Identify which cell holds the provided text, then report its [X, Y] central coordinate. 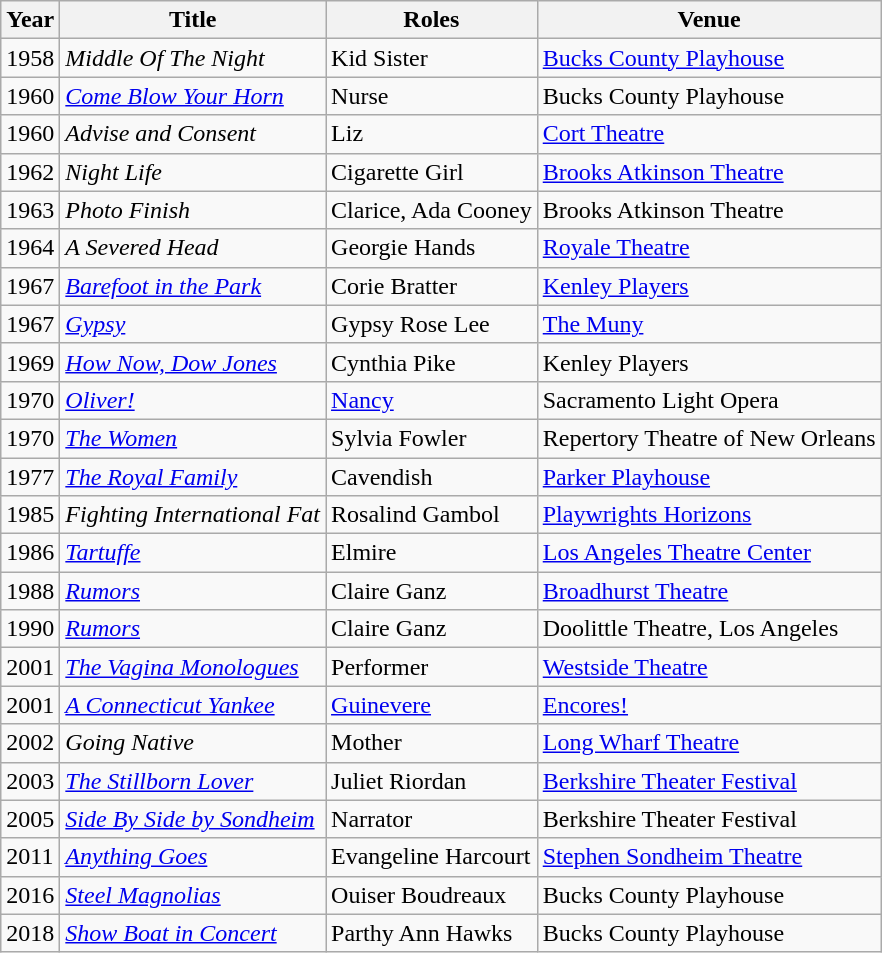
Venue [709, 20]
Fighting International Fat [193, 515]
2003 [30, 781]
Narrator [432, 819]
1985 [30, 515]
Nancy [432, 400]
Performer [432, 667]
Sacramento Light Opera [709, 400]
2011 [30, 857]
Show Boat in Concert [193, 933]
Juliet Riordan [432, 781]
The Muny [709, 324]
Title [193, 20]
1964 [30, 248]
Parthy Ann Hawks [432, 933]
Nurse [432, 96]
The Women [193, 438]
A Severed Head [193, 248]
1969 [30, 362]
Corie Bratter [432, 286]
Repertory Theatre of New Orleans [709, 438]
Steel Magnolias [193, 895]
Clarice, Ada Cooney [432, 210]
Westside Theatre [709, 667]
1963 [30, 210]
1988 [30, 591]
Barefoot in the Park [193, 286]
Anything Goes [193, 857]
1977 [30, 477]
Liz [432, 134]
Kid Sister [432, 58]
Mother [432, 743]
How Now, Dow Jones [193, 362]
Middle Of The Night [193, 58]
The Vagina Monologues [193, 667]
Cigarette Girl [432, 172]
1990 [30, 629]
Sylvia Fowler [432, 438]
Cavendish [432, 477]
2005 [30, 819]
A Connecticut Yankee [193, 705]
Elmire [432, 553]
2016 [30, 895]
Night Life [193, 172]
Evangeline Harcourt [432, 857]
1986 [30, 553]
Photo Finish [193, 210]
Roles [432, 20]
Rosalind Gambol [432, 515]
Come Blow Your Horn [193, 96]
Broadhurst Theatre [709, 591]
Guinevere [432, 705]
Gypsy [193, 324]
Going Native [193, 743]
Gypsy Rose Lee [432, 324]
2018 [30, 933]
1958 [30, 58]
Long Wharf Theatre [709, 743]
Cynthia Pike [432, 362]
Royale Theatre [709, 248]
Georgie Hands [432, 248]
Los Angeles Theatre Center [709, 553]
Year [30, 20]
Stephen Sondheim Theatre [709, 857]
Advise and Consent [193, 134]
Encores! [709, 705]
Ouiser Boudreaux [432, 895]
1962 [30, 172]
Cort Theatre [709, 134]
Doolittle Theatre, Los Angeles [709, 629]
Oliver! [193, 400]
Playwrights Horizons [709, 515]
The Royal Family [193, 477]
The Stillborn Lover [193, 781]
2002 [30, 743]
Parker Playhouse [709, 477]
Side By Side by Sondheim [193, 819]
Tartuffe [193, 553]
